Find where the given text appears and provide that cell's center as [X, Y] coordinate. 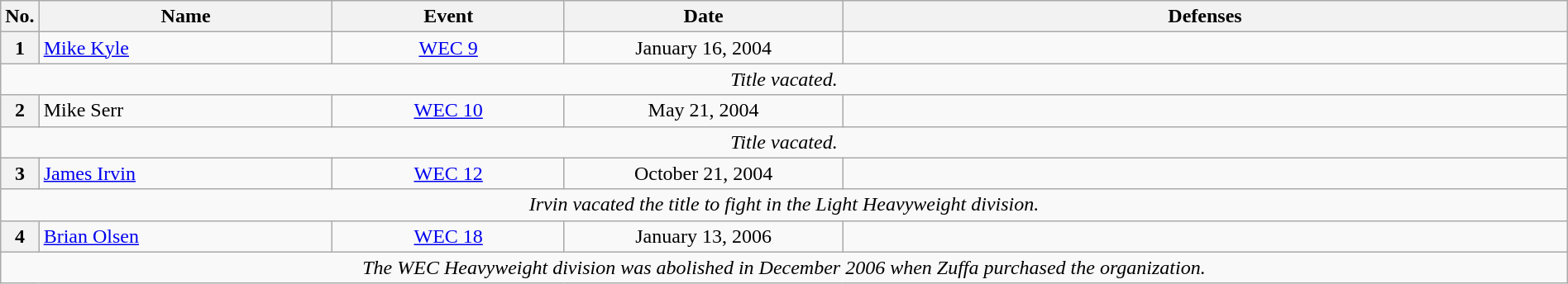
No. [20, 17]
The WEC Heavyweight division was abolished in December 2006 when Zuffa purchased the organization. [784, 267]
January 16, 2004 [703, 48]
May 21, 2004 [703, 111]
WEC 9 [448, 48]
WEC 18 [448, 236]
October 21, 2004 [703, 173]
Date [703, 17]
Irvin vacated the title to fight in the Light Heavyweight division. [784, 205]
2 [20, 111]
4 [20, 236]
Mike Kyle [185, 48]
Name [185, 17]
January 13, 2006 [703, 236]
1 [20, 48]
3 [20, 173]
Mike Serr [185, 111]
WEC 10 [448, 111]
Brian Olsen [185, 236]
WEC 12 [448, 173]
James Irvin [185, 173]
Defenses [1205, 17]
Event [448, 17]
